Return the [X, Y] coordinate for the center point of the cell that contains the specified text.  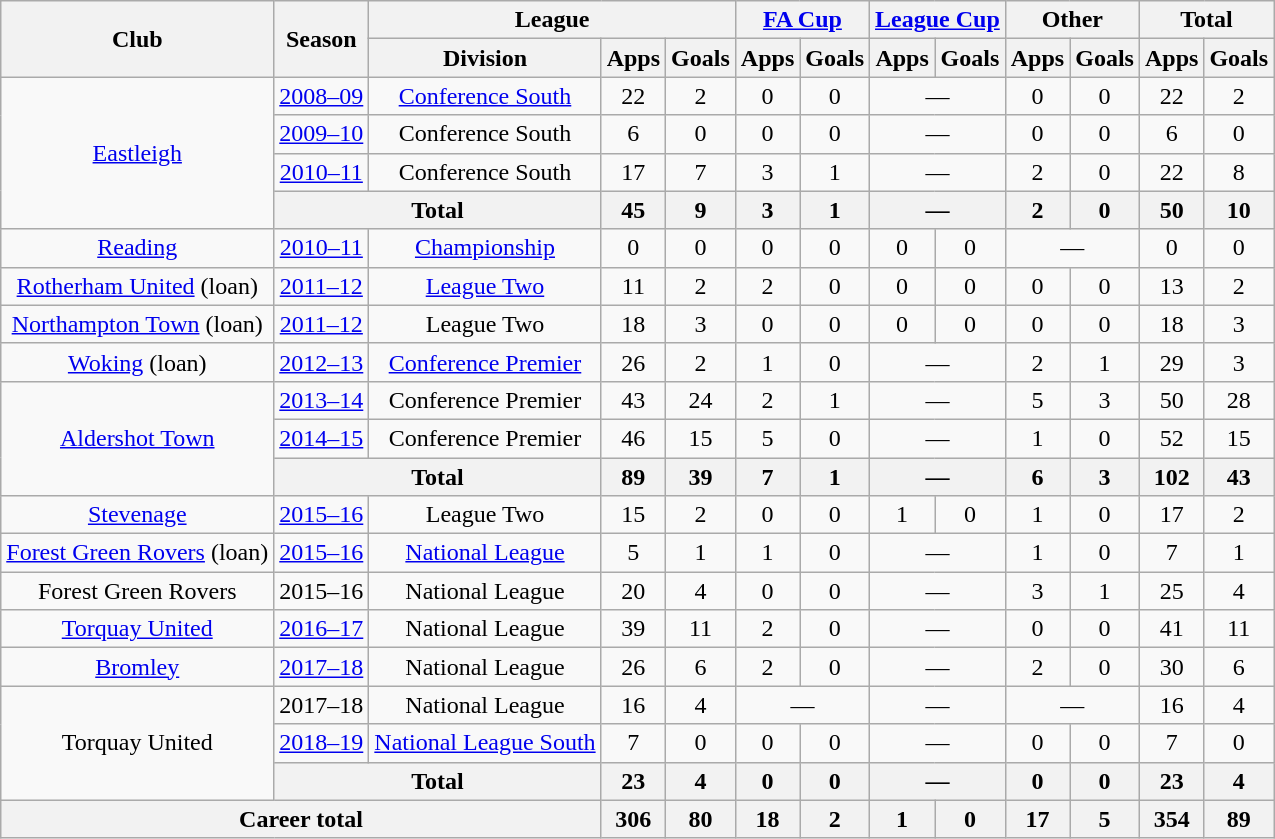
Reading [138, 248]
28 [1239, 400]
Aldershot Town [138, 438]
National League South [485, 743]
Championship [485, 248]
2018–19 [322, 743]
Northampton Town (loan) [138, 324]
Other [1072, 20]
Eastleigh [138, 153]
8 [1239, 172]
Bromley [138, 667]
Career total [301, 819]
25 [1171, 591]
Season [322, 39]
20 [633, 591]
Rotherham United (loan) [138, 286]
2008–09 [322, 96]
2016–17 [322, 629]
80 [701, 819]
League Cup [938, 20]
Woking (loan) [138, 362]
102 [1171, 477]
Forest Green Rovers [138, 591]
2013–14 [322, 400]
29 [1171, 362]
Forest Green Rovers (loan) [138, 553]
Club [138, 39]
41 [1171, 629]
2012–13 [322, 362]
Stevenage [138, 515]
354 [1171, 819]
52 [1171, 438]
FA Cup [802, 20]
2009–10 [322, 134]
Division [485, 58]
2014–15 [322, 438]
46 [633, 438]
League [552, 20]
30 [1171, 667]
306 [633, 819]
24 [701, 400]
10 [1239, 210]
9 [701, 210]
13 [1171, 286]
45 [633, 210]
